Pinpoint the cell where the given text exists, returning its (X, Y) midpoint coordinate. 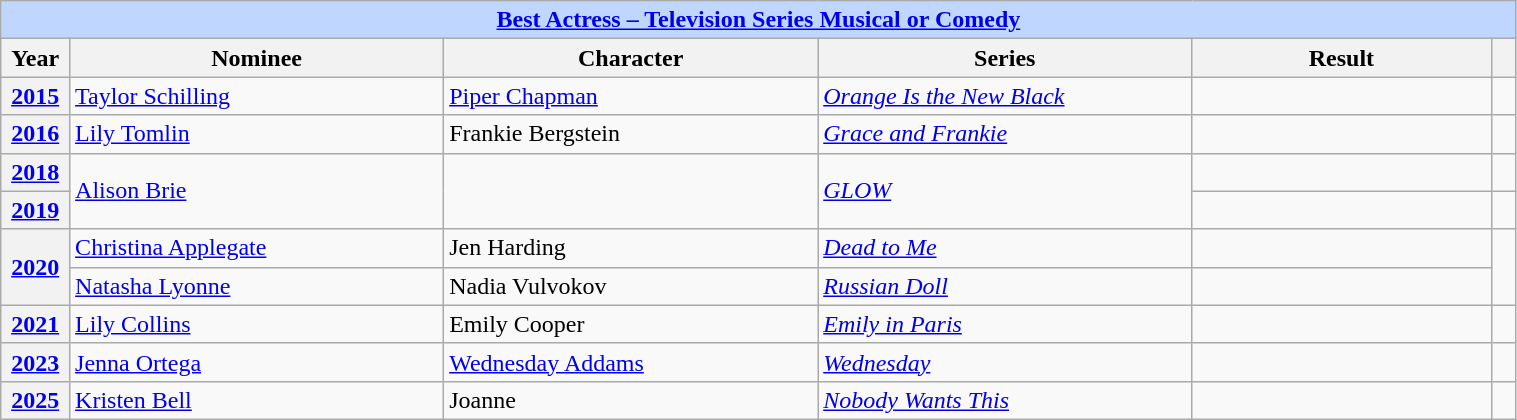
Jen Harding (631, 248)
Natasha Lyonne (257, 286)
2021 (36, 324)
Piper Chapman (631, 96)
Series (1005, 58)
Joanne (631, 400)
Year (36, 58)
Emily Cooper (631, 324)
Christina Applegate (257, 248)
Emily in Paris (1005, 324)
2016 (36, 134)
Lily Tomlin (257, 134)
Lily Collins (257, 324)
Nobody Wants This (1005, 400)
Frankie Bergstein (631, 134)
Result (1342, 58)
2018 (36, 172)
Alison Brie (257, 191)
2023 (36, 362)
2015 (36, 96)
Jenna Ortega (257, 362)
2025 (36, 400)
Dead to Me (1005, 248)
Character (631, 58)
Nominee (257, 58)
Taylor Schilling (257, 96)
Kristen Bell (257, 400)
Wednesday (1005, 362)
Russian Doll (1005, 286)
Grace and Frankie (1005, 134)
2019 (36, 210)
Wednesday Addams (631, 362)
Nadia Vulvokov (631, 286)
Orange Is the New Black (1005, 96)
2020 (36, 267)
Best Actress – Television Series Musical or Comedy (758, 20)
GLOW (1005, 191)
